Detect which cell encompasses the target text, then output its (x, y) center coordinate. 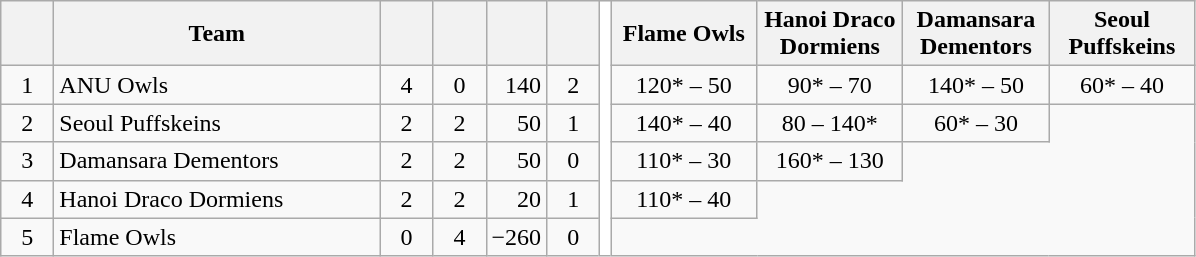
60* – 40 (1122, 85)
5 (28, 237)
120* – 50 (684, 85)
3 (28, 161)
160* – 130 (830, 161)
20 (516, 199)
80 – 140* (830, 123)
90* – 70 (830, 85)
140* – 50 (976, 85)
110* – 30 (684, 161)
Team (217, 34)
60* – 30 (976, 123)
−260 (516, 237)
ANU Owls (217, 85)
140* – 40 (684, 123)
140 (516, 85)
110* – 40 (684, 199)
